Return (x, y) of the center of cell containing provided text 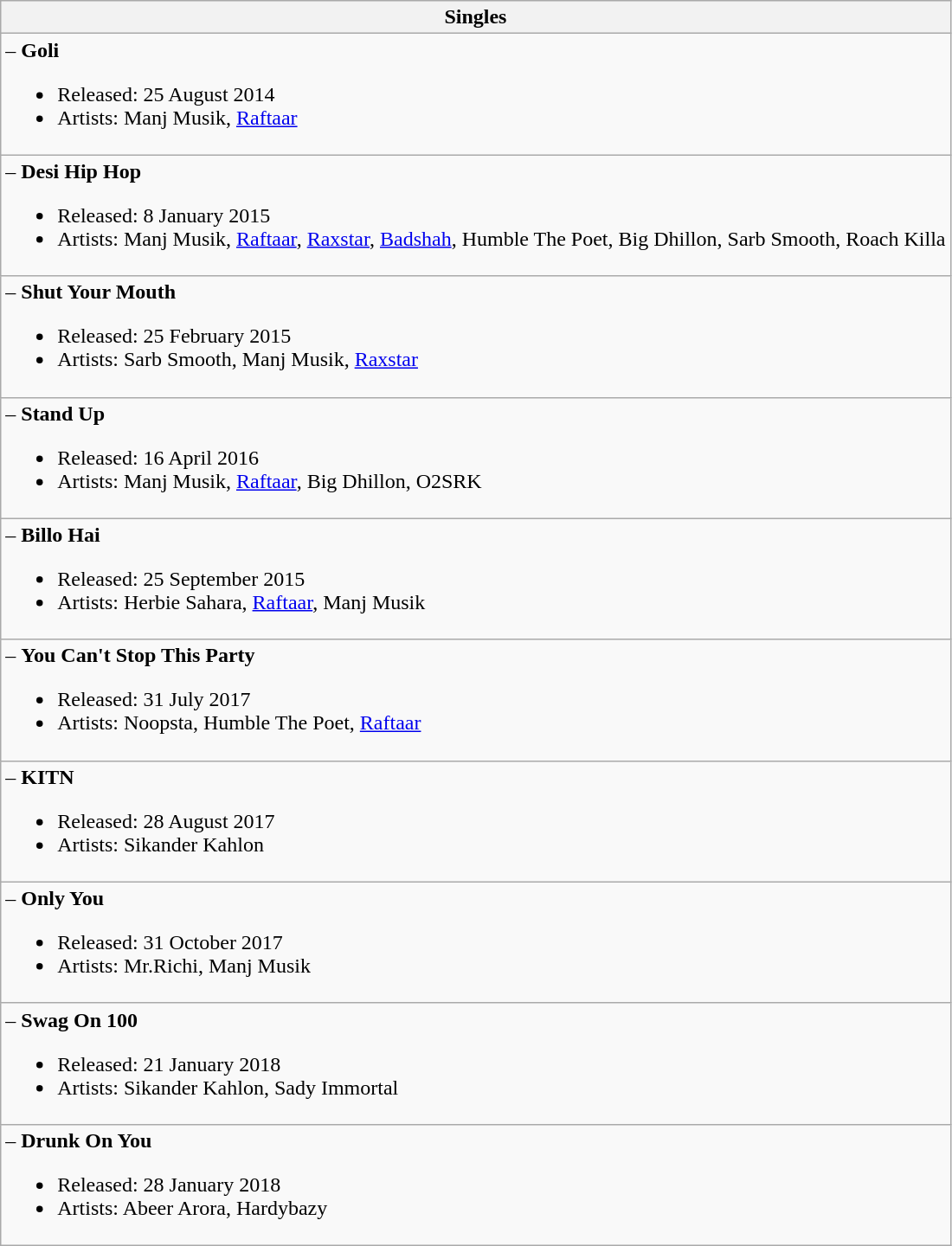
– Only YouReleased: 31 October 2017Artists: Mr.Richi, Manj Musik (476, 942)
– GoliReleased: 25 August 2014Artists: Manj Musik, Raftaar (476, 94)
– Stand UpReleased: 16 April 2016Artists: Manj Musik, Raftaar, Big Dhillon, O2SRK (476, 458)
– Swag On 100Released: 21 January 2018Artists: Sikander Kahlon, Sady Immortal (476, 1063)
– Desi Hip HopReleased: 8 January 2015Artists: Manj Musik, Raftaar, Raxstar, Badshah, Humble The Poet, Big Dhillon, Sarb Smooth, Roach Killa (476, 215)
– You Can't Stop This PartyReleased: 31 July 2017Artists: Noopsta, Humble The Poet, Raftaar (476, 700)
– KITNReleased: 28 August 2017Artists: Sikander Kahlon (476, 821)
– Drunk On YouReleased: 28 January 2018Artists: Abeer Arora, Hardybazy (476, 1185)
– Shut Your MouthReleased: 25 February 2015Artists: Sarb Smooth, Manj Musik, Raxstar (476, 337)
Singles (476, 17)
– Billo HaiReleased: 25 September 2015Artists: Herbie Sahara, Raftaar, Manj Musik (476, 579)
